Provide the (x, y) coordinate of the cell's center where the given text is located.  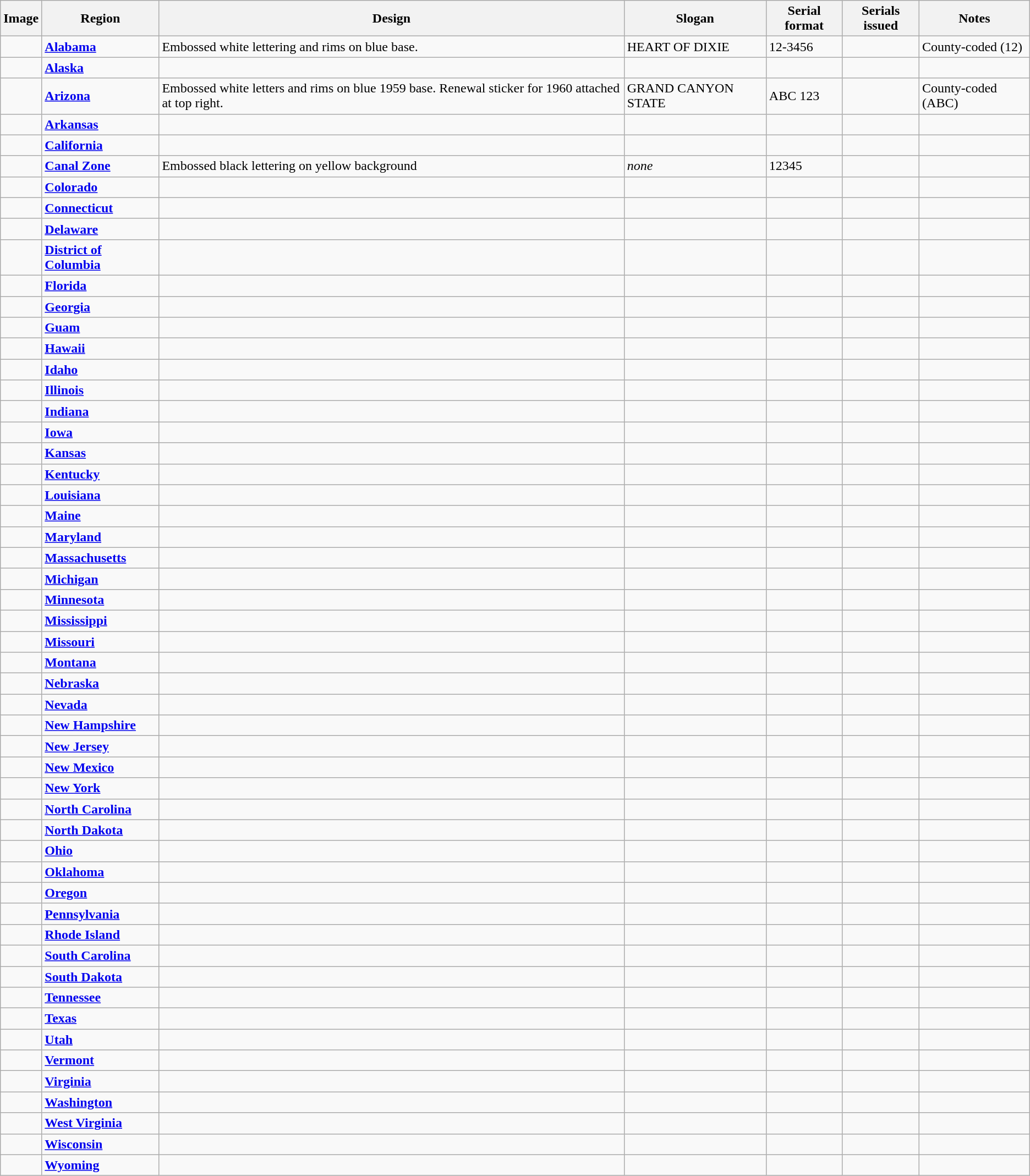
Image (21, 19)
HEART OF DIXIE (695, 47)
North Dakota (100, 830)
12-3456 (804, 47)
Embossed white letters and rims on blue 1959 base. Renewal sticker for 1960 attached at top right. (392, 96)
South Dakota (100, 976)
Virginia (100, 1081)
New Jersey (100, 746)
Texas (100, 1019)
Utah (100, 1040)
Oregon (100, 893)
12345 (804, 166)
none (695, 166)
Louisiana (100, 495)
Wisconsin (100, 1144)
Massachusetts (100, 558)
Notes (975, 19)
Region (100, 19)
Maryland (100, 537)
Indiana (100, 411)
Michigan (100, 579)
Mississippi (100, 620)
Arizona (100, 96)
Connecticut (100, 208)
Nebraska (100, 684)
Colorado (100, 187)
Alabama (100, 47)
GRAND CANYON STATE (695, 96)
Oklahoma (100, 872)
New Mexico (100, 767)
North Carolina (100, 809)
New Hampshire (100, 726)
County-coded (12) (975, 47)
Illinois (100, 391)
Iowa (100, 432)
Tennessee (100, 998)
Embossed white lettering and rims on blue base. (392, 47)
Pennsylvania (100, 914)
Rhode Island (100, 935)
Nevada (100, 705)
Montana (100, 663)
Wyoming (100, 1165)
ABC 123 (804, 96)
California (100, 145)
Kentucky (100, 474)
Guam (100, 328)
Florida (100, 285)
New York (100, 788)
Arkansas (100, 124)
Georgia (100, 306)
Maine (100, 516)
Kansas (100, 453)
Slogan (695, 19)
Alaska (100, 68)
Design (392, 19)
Serial format (804, 19)
Serials issued (881, 19)
Hawaii (100, 349)
Washington (100, 1102)
District of Columbia (100, 257)
South Carolina (100, 955)
Minnesota (100, 600)
West Virginia (100, 1123)
Canal Zone (100, 166)
Vermont (100, 1060)
Ohio (100, 851)
Idaho (100, 370)
Delaware (100, 229)
Missouri (100, 642)
Embossed black lettering on yellow background (392, 166)
County-coded (ABC) (975, 96)
